For the text-containing cell, return its midpoint in (x, y) coordinate format. 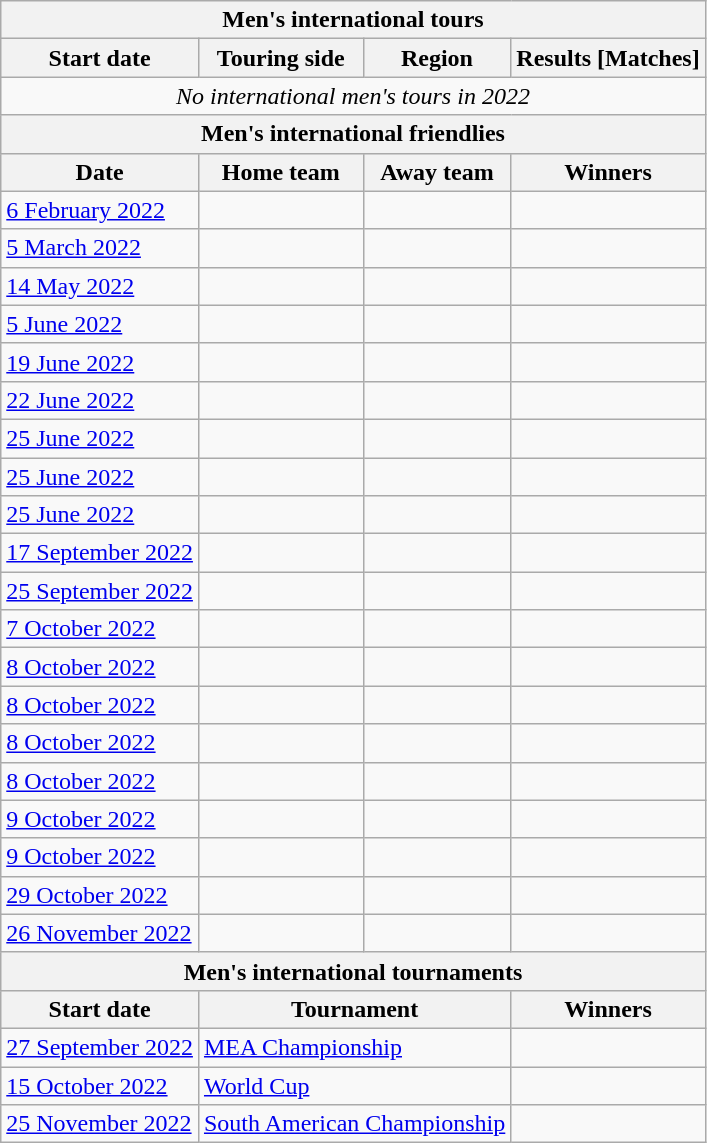
Region (437, 58)
19 June 2022 (100, 362)
South American Championship (354, 1124)
No international men's tours in 2022 (353, 96)
29 October 2022 (100, 895)
22 June 2022 (100, 400)
Date (100, 172)
27 September 2022 (100, 1047)
14 May 2022 (100, 286)
Men's international tournaments (353, 971)
Touring side (280, 58)
MEA Championship (354, 1047)
5 June 2022 (100, 324)
25 September 2022 (100, 591)
6 February 2022 (100, 210)
17 September 2022 (100, 553)
15 October 2022 (100, 1085)
Away team (437, 172)
7 October 2022 (100, 629)
Results [Matches] (608, 58)
World Cup (354, 1085)
25 November 2022 (100, 1124)
Home team (280, 172)
5 March 2022 (100, 248)
Men's international friendlies (353, 134)
Tournament (354, 1009)
Men's international tours (353, 20)
26 November 2022 (100, 933)
